Pinpoint the cell where the given text exists, returning its (X, Y) midpoint coordinate. 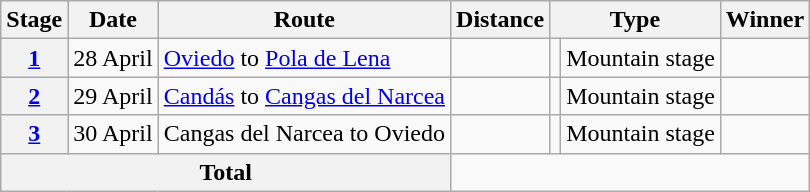
Route (304, 20)
Winner (764, 20)
Candás to Cangas del Narcea (304, 96)
Cangas del Narcea to Oviedo (304, 134)
28 April (113, 58)
29 April (113, 96)
Date (113, 20)
2 (34, 96)
3 (34, 134)
Total (226, 172)
Distance (500, 20)
Stage (34, 20)
30 April (113, 134)
Type (636, 20)
1 (34, 58)
Oviedo to Pola de Lena (304, 58)
